Locate the cell with the specified text and output its (X, Y) center coordinate. 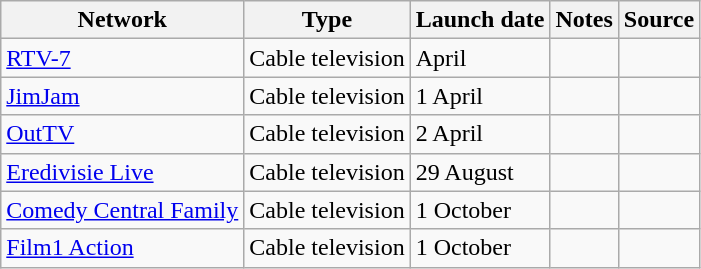
1 April (480, 96)
JimJam (122, 96)
Comedy Central Family (122, 210)
Film1 Action (122, 248)
Network (122, 20)
RTV-7 (122, 58)
Type (327, 20)
Eredivisie Live (122, 172)
Source (658, 20)
2 April (480, 134)
April (480, 58)
Notes (584, 20)
OutTV (122, 134)
29 August (480, 172)
Launch date (480, 20)
